From the cell containing the given text, extract its center point as [x, y] coordinate. 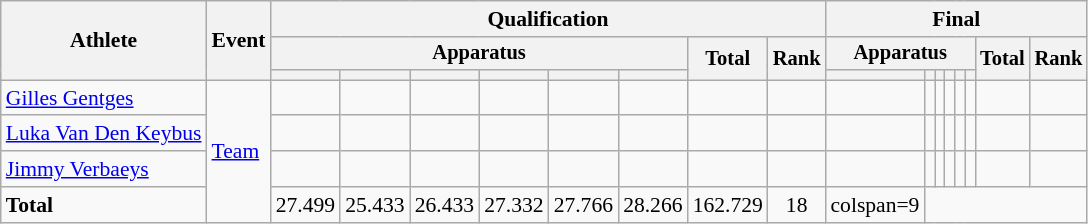
26.433 [444, 205]
27.332 [514, 205]
Luka Van Den Keybus [104, 134]
Final [956, 19]
25.433 [374, 205]
Event [239, 40]
Gilles Gentges [104, 98]
colspan=9 [874, 205]
18 [797, 205]
28.266 [652, 205]
Team [239, 151]
Qualification [548, 19]
27.766 [584, 205]
Jimmy Verbaeys [104, 169]
Athlete [104, 40]
27.499 [306, 205]
162.729 [728, 205]
